Identify which cell holds the provided text, then report its [x, y] central coordinate. 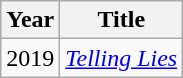
2019 [30, 58]
Year [30, 20]
Title [122, 20]
Telling Lies [122, 58]
